Find where the given text appears and provide that cell's center as (x, y) coordinate. 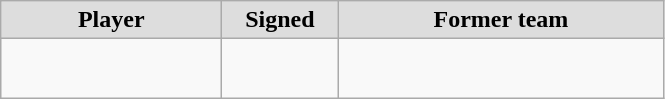
Player (112, 20)
Signed (280, 20)
Former team (501, 20)
